Detect which cell encompasses the target text, then output its (X, Y) center coordinate. 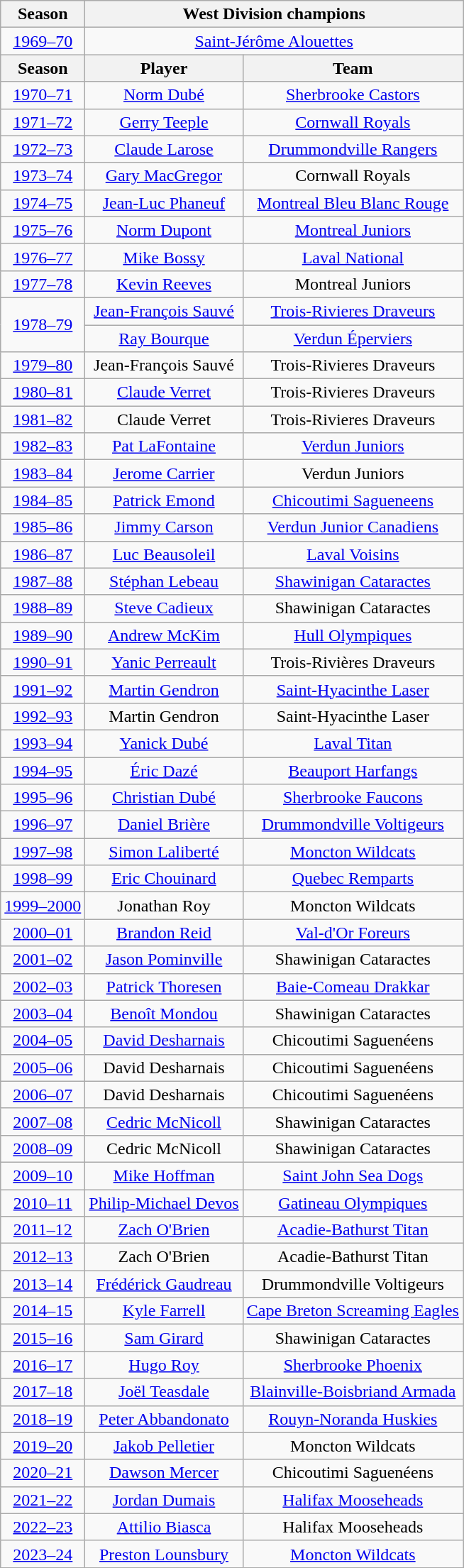
2007–08 (43, 1122)
1988–89 (43, 608)
1990–91 (43, 662)
1984–85 (43, 500)
Jordan Dumais (164, 1500)
Brandon Reid (164, 933)
Baie-Comeau Drakkar (353, 987)
1973–74 (43, 176)
Saint-Jérôme Alouettes (274, 41)
2021–22 (43, 1500)
Frédérick Gaudreau (164, 1284)
1983–84 (43, 473)
1992–93 (43, 716)
1991–92 (43, 689)
2008–09 (43, 1148)
Eric Chouinard (164, 879)
Peter Abbandonato (164, 1419)
1969–70 (43, 41)
Ray Bourque (164, 339)
2023–24 (43, 1554)
1976–77 (43, 257)
1978–79 (43, 324)
Gary MacGregor (164, 176)
Sherbrooke Castors (353, 95)
Benoît Mondou (164, 1014)
1975–76 (43, 230)
1986–87 (43, 554)
2001–02 (43, 960)
Sam Girard (164, 1338)
Saint John Sea Dogs (353, 1175)
Preston Lounsbury (164, 1554)
Jean-Luc Phaneuf (164, 203)
2010–11 (43, 1203)
Stéphan Lebeau (164, 581)
2019–20 (43, 1446)
1980–81 (43, 393)
Jakob Pelletier (164, 1446)
Daniel Brière (164, 825)
2011–12 (43, 1230)
2012–13 (43, 1257)
Attilio Biasca (164, 1527)
1982–83 (43, 446)
Gerry Teeple (164, 122)
Rouyn-Noranda Huskies (353, 1419)
Claude Larose (164, 149)
Dawson Mercer (164, 1473)
Mike Hoffman (164, 1175)
2005–06 (43, 1068)
2022–23 (43, 1527)
Steve Cadieux (164, 608)
Simon Laliberté (164, 852)
2009–10 (43, 1175)
2004–05 (43, 1041)
1998–99 (43, 879)
2003–04 (43, 1014)
Cape Breton Screaming Eagles (353, 1311)
1979–80 (43, 366)
1995–96 (43, 798)
Sherbrooke Faucons (353, 798)
Luc Beausoleil (164, 554)
2016–17 (43, 1365)
Éric Dazé (164, 770)
Mike Bossy (164, 257)
Hull Olympiques (353, 635)
Andrew McKim (164, 635)
Yanick Dubé (164, 743)
Philip-Michael Devos (164, 1203)
Beauport Harfangs (353, 770)
1994–95 (43, 770)
2020–21 (43, 1473)
1985–86 (43, 527)
Team (353, 68)
Christian Dubé (164, 798)
Chicoutimi Sagueneens (353, 500)
1970–71 (43, 95)
2000–01 (43, 933)
Pat LaFontaine (164, 446)
West Division champions (274, 14)
Jimmy Carson (164, 527)
Player (164, 68)
1997–98 (43, 852)
1981–82 (43, 420)
Verdun Éperviers (353, 339)
Verdun Junior Canadiens (353, 527)
Drummondville Rangers (353, 149)
1996–97 (43, 825)
1974–75 (43, 203)
2017–18 (43, 1392)
Blainville-Boisbriand Armada (353, 1392)
1972–73 (43, 149)
Patrick Emond (164, 500)
2006–07 (43, 1095)
Sherbrooke Phoenix (353, 1365)
1971–72 (43, 122)
1989–90 (43, 635)
Laval Voisins (353, 554)
2018–19 (43, 1419)
2002–03 (43, 987)
1993–94 (43, 743)
1987–88 (43, 581)
Hugo Roy (164, 1365)
Gatineau Olympiques (353, 1203)
2013–14 (43, 1284)
Jason Pominville (164, 960)
Kyle Farrell (164, 1311)
Jonathan Roy (164, 906)
2015–16 (43, 1338)
Joël Teasdale (164, 1392)
Jerome Carrier (164, 473)
Norm Dupont (164, 230)
Laval Titan (353, 743)
Quebec Remparts (353, 879)
1999–2000 (43, 906)
Norm Dubé (164, 95)
Laval National (353, 257)
Yanic Perreault (164, 662)
Kevin Reeves (164, 284)
Trois-Rivières Draveurs (353, 662)
1977–78 (43, 284)
Patrick Thoresen (164, 987)
Val-d'Or Foreurs (353, 933)
2014–15 (43, 1311)
Montreal Bleu Blanc Rouge (353, 203)
